Output the (x, y) coordinate of the center of the cell containing the given text.  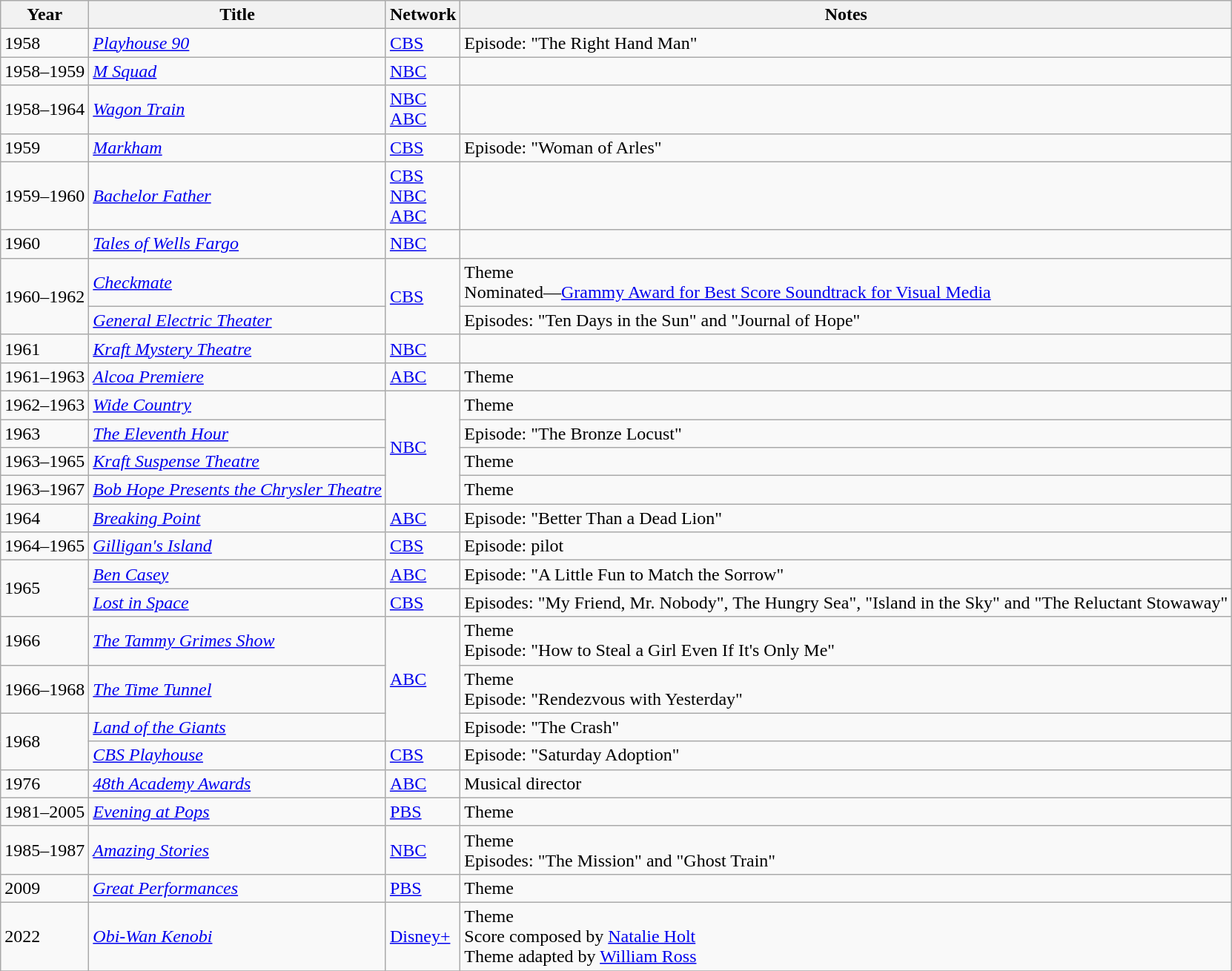
Lost in Space (237, 603)
1963–1965 (44, 462)
Episode: "Woman of Arles" (847, 148)
ThemeEpisode: "How to Steal a Girl Even If It's Only Me" (847, 640)
Episodes: "My Friend, Mr. Nobody", The Hungry Sea", "Island in the Sky" and "The Reluctant Stowaway" (847, 603)
Musical director (847, 783)
Kraft Mystery Theatre (237, 348)
The Eleventh Hour (237, 434)
ThemeEpisode: "Rendezvous with Yesterday" (847, 689)
1958–1959 (44, 71)
Notes (847, 15)
Network (423, 15)
Episode: "Better Than a Dead Lion" (847, 518)
1959–1960 (44, 196)
Episode: "A Little Fun to Match the Sorrow" (847, 574)
48th Academy Awards (237, 783)
Episodes: "Ten Days in the Sun" and "Journal of Hope" (847, 320)
1976 (44, 783)
1964–1965 (44, 546)
ThemeScore composed by Natalie HoltTheme adapted by William Ross (847, 936)
M Squad (237, 71)
ThemeNominated—Grammy Award for Best Score Soundtrack for Visual Media (847, 282)
Bob Hope Presents the Chrysler Theatre (237, 490)
1961 (44, 348)
Wide Country (237, 405)
1960–1962 (44, 296)
Checkmate (237, 282)
1959 (44, 148)
The Time Tunnel (237, 689)
Episode: "Saturday Adoption" (847, 755)
1981–2005 (44, 812)
1963–1967 (44, 490)
Alcoa Premiere (237, 377)
1963 (44, 434)
Title (237, 15)
Breaking Point (237, 518)
Disney+ (423, 936)
1958–1964 (44, 110)
General Electric Theater (237, 320)
Tales of Wells Fargo (237, 244)
1964 (44, 518)
2009 (44, 888)
Episode: "The Crash" (847, 727)
Kraft Suspense Theatre (237, 462)
1962–1963 (44, 405)
NBCABC (423, 110)
Land of the Giants (237, 727)
Obi-Wan Kenobi (237, 936)
Gilligan's Island (237, 546)
1968 (44, 741)
1960 (44, 244)
1961–1963 (44, 377)
Amazing Stories (237, 849)
1966–1968 (44, 689)
Episode: "The Bronze Locust" (847, 434)
Great Performances (237, 888)
Episode: pilot (847, 546)
ThemeEpisodes: "The Mission" and "Ghost Train" (847, 849)
1985–1987 (44, 849)
CBSNBCABC (423, 196)
Year (44, 15)
Wagon Train (237, 110)
Episode: "The Right Hand Man" (847, 43)
Markham (237, 148)
1958 (44, 43)
1965 (44, 589)
2022 (44, 936)
Playhouse 90 (237, 43)
Bachelor Father (237, 196)
CBS Playhouse (237, 755)
Ben Casey (237, 574)
Evening at Pops (237, 812)
1966 (44, 640)
The Tammy Grimes Show (237, 640)
